For the text-containing cell, return its midpoint in [x, y] coordinate format. 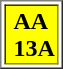
AA 13A [30, 34]
